Find where the given text appears and provide that cell's center as [x, y] coordinate. 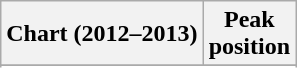
Peakposition [249, 34]
Chart (2012–2013) [102, 34]
